Scan for the cell matching the given text and deliver its (X, Y) coordinate at center. 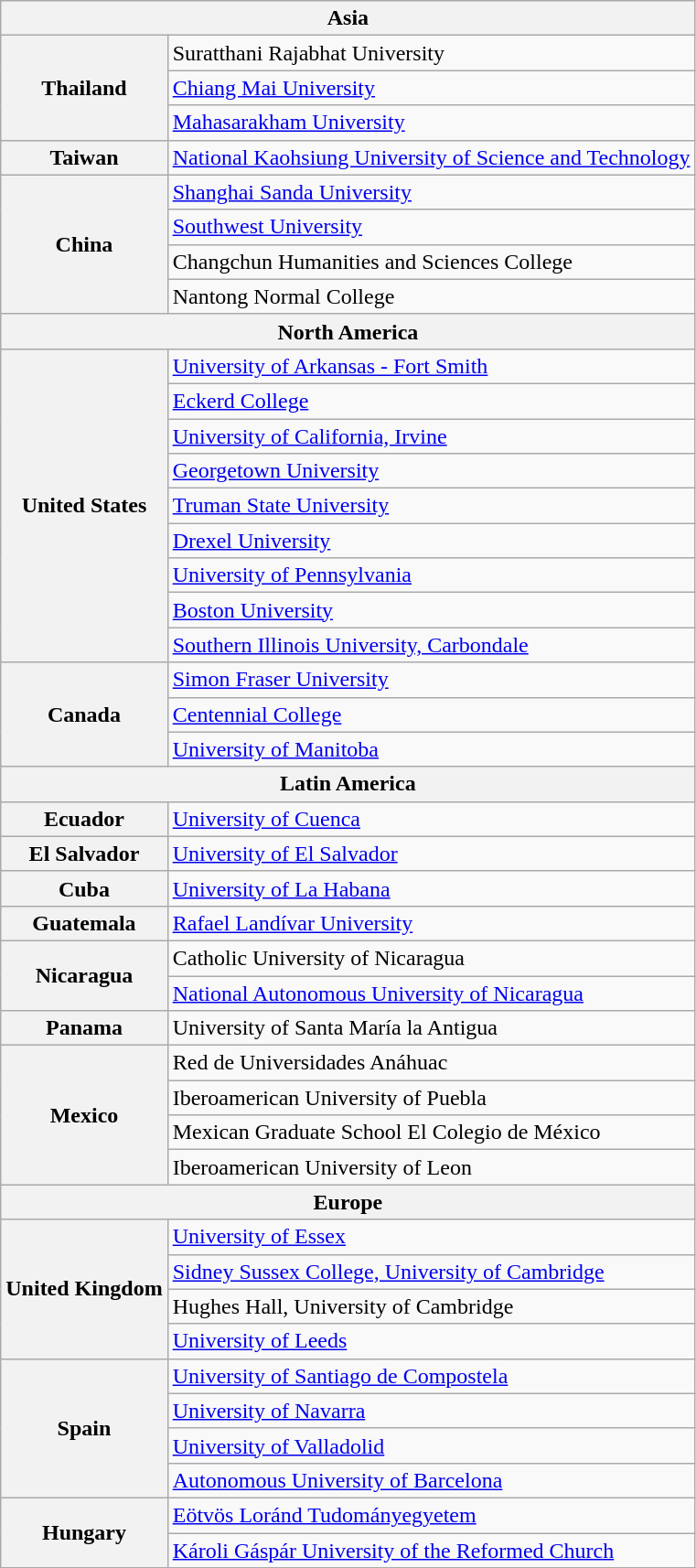
National Kaohsiung University of Science and Technology (432, 157)
Catholic University of Nicaragua (432, 958)
Suratthani Rajabhat University (432, 53)
Europe (348, 1202)
Mexico (84, 1115)
Southern Illinois University, Carbondale (432, 645)
University of La Habana (432, 888)
Ecuador (84, 819)
Autonomous University of Barcelona (432, 1480)
Sidney Sussex College, University of Cambridge (432, 1272)
Boston University (432, 610)
Thailand (84, 88)
Nicaragua (84, 975)
University of Essex (432, 1237)
North America (348, 331)
Panama (84, 1028)
University of Valladolid (432, 1445)
University of Cuenca (432, 819)
Hungary (84, 1532)
University of Leeds (432, 1341)
Canada (84, 714)
Asia (348, 18)
Georgetown University (432, 471)
Spain (84, 1428)
China (84, 244)
University of Navarra (432, 1411)
University of California, Irvine (432, 436)
Iberoamerican University of Leon (432, 1167)
El Salvador (84, 854)
Truman State University (432, 506)
National Autonomous University of Nicaragua (432, 993)
Changchun Humanities and Sciences College (432, 262)
Eötvös Loránd Tudományegyetem (432, 1515)
University of Pennsylvania (432, 575)
Shanghai Sanda University (432, 192)
United Kingdom (84, 1289)
Southwest University (432, 227)
Centennial College (432, 714)
Eckerd College (432, 401)
Rafael Landívar University (432, 923)
University of Arkansas - Fort Smith (432, 366)
University of Manitoba (432, 749)
Cuba (84, 888)
Guatemala (84, 923)
University of El Salvador (432, 854)
Chiang Mai University (432, 88)
University of Santa María la Antigua (432, 1028)
Latin America (348, 784)
Simon Fraser University (432, 680)
Taiwan (84, 157)
Mahasarakham University (432, 123)
Károli Gáspár University of the Reformed Church (432, 1551)
Iberoamerican University of Puebla (432, 1098)
Red de Universidades Anáhuac (432, 1063)
University of Santiago de Compostela (432, 1376)
Mexican Graduate School El Colegio de México (432, 1133)
United States (84, 505)
Drexel University (432, 541)
Hughes Hall, University of Cambridge (432, 1306)
Nantong Normal College (432, 296)
